Output the (x, y) coordinate of the center of the cell containing the given text.  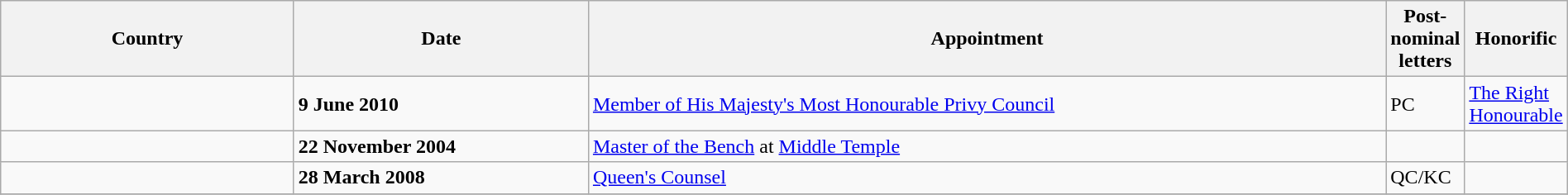
Post-nominal letters (1426, 39)
Appointment (987, 39)
QC/KC (1426, 178)
Master of the Bench at Middle Temple (987, 146)
PC (1426, 104)
The Right Honourable (1516, 104)
9 June 2010 (441, 104)
Country (147, 39)
Honorific (1516, 39)
Date (441, 39)
Queen's Counsel (987, 178)
Member of His Majesty's Most Honourable Privy Council (987, 104)
28 March 2008 (441, 178)
22 November 2004 (441, 146)
